Detect which cell encompasses the target text, then output its [x, y] center coordinate. 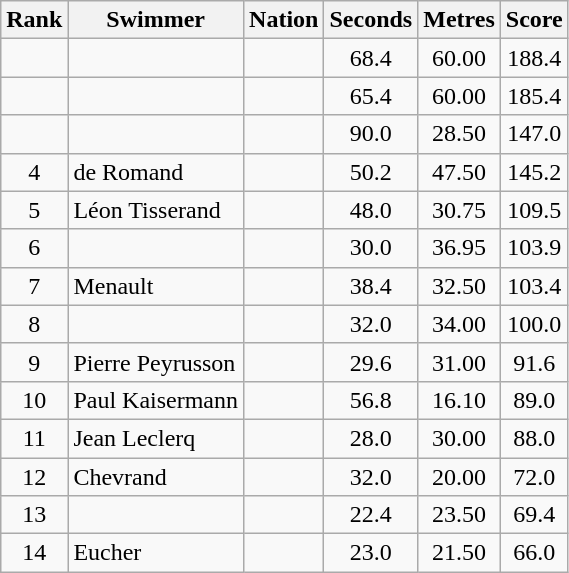
65.4 [371, 96]
30.75 [460, 210]
36.95 [460, 248]
103.4 [534, 286]
109.5 [534, 210]
66.0 [534, 553]
de Romand [156, 172]
Eucher [156, 553]
88.0 [534, 438]
32.50 [460, 286]
89.0 [534, 400]
188.4 [534, 58]
147.0 [534, 134]
68.4 [371, 58]
31.00 [460, 362]
7 [34, 286]
38.4 [371, 286]
21.50 [460, 553]
Jean Leclerq [156, 438]
8 [34, 324]
56.8 [371, 400]
Rank [34, 20]
34.00 [460, 324]
72.0 [534, 477]
13 [34, 515]
69.4 [534, 515]
Pierre Peyrusson [156, 362]
6 [34, 248]
23.0 [371, 553]
48.0 [371, 210]
Swimmer [156, 20]
Seconds [371, 20]
145.2 [534, 172]
90.0 [371, 134]
Menault [156, 286]
10 [34, 400]
4 [34, 172]
28.50 [460, 134]
5 [34, 210]
20.00 [460, 477]
23.50 [460, 515]
30.00 [460, 438]
16.10 [460, 400]
9 [34, 362]
185.4 [534, 96]
Metres [460, 20]
22.4 [371, 515]
Léon Tisserand [156, 210]
47.50 [460, 172]
11 [34, 438]
Chevrand [156, 477]
91.6 [534, 362]
14 [34, 553]
103.9 [534, 248]
50.2 [371, 172]
28.0 [371, 438]
29.6 [371, 362]
12 [34, 477]
Paul Kaisermann [156, 400]
Score [534, 20]
30.0 [371, 248]
100.0 [534, 324]
Nation [284, 20]
